Detect which cell encompasses the target text, then output its [x, y] center coordinate. 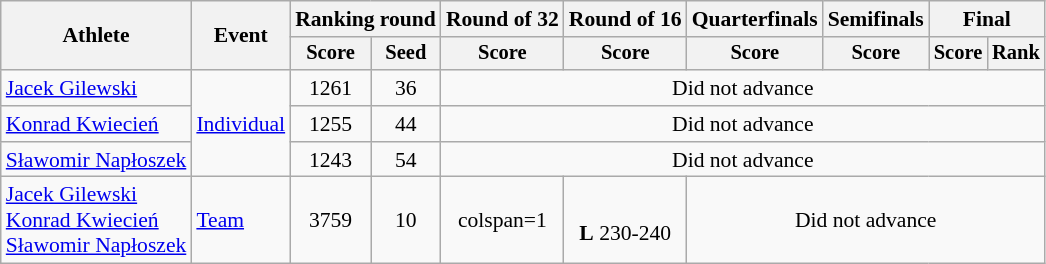
1243 [330, 160]
L 230-240 [626, 220]
Rank [1016, 54]
Round of 32 [502, 19]
Semifinals [876, 19]
Individual [240, 124]
36 [406, 88]
Team [240, 220]
Sławomir Napłoszek [96, 160]
Final [987, 19]
Seed [406, 54]
44 [406, 124]
54 [406, 160]
10 [406, 220]
colspan=1 [502, 220]
Jacek GilewskiKonrad KwiecieńSławomir Napłoszek [96, 220]
Round of 16 [626, 19]
1255 [330, 124]
Athlete [96, 36]
Jacek Gilewski [96, 88]
1261 [330, 88]
Event [240, 36]
Ranking round [366, 19]
3759 [330, 220]
Konrad Kwiecień [96, 124]
Quarterfinals [755, 19]
